Find where the given text appears and provide that cell's center as (x, y) coordinate. 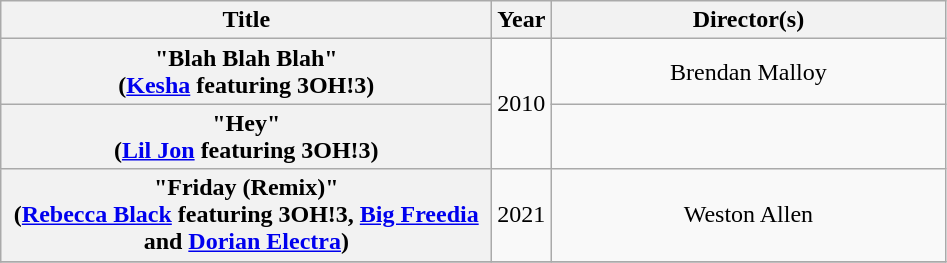
Brendan Malloy (748, 72)
"Friday (Remix)"(Rebecca Black featuring 3OH!3, Big Freedia and Dorian Electra) (246, 215)
2010 (522, 104)
Director(s) (748, 20)
Year (522, 20)
Weston Allen (748, 215)
"Hey" (Lil Jon featuring 3OH!3) (246, 136)
Title (246, 20)
2021 (522, 215)
"Blah Blah Blah" (Kesha featuring 3OH!3) (246, 72)
